Scan for the cell matching the given text and deliver its (x, y) coordinate at center. 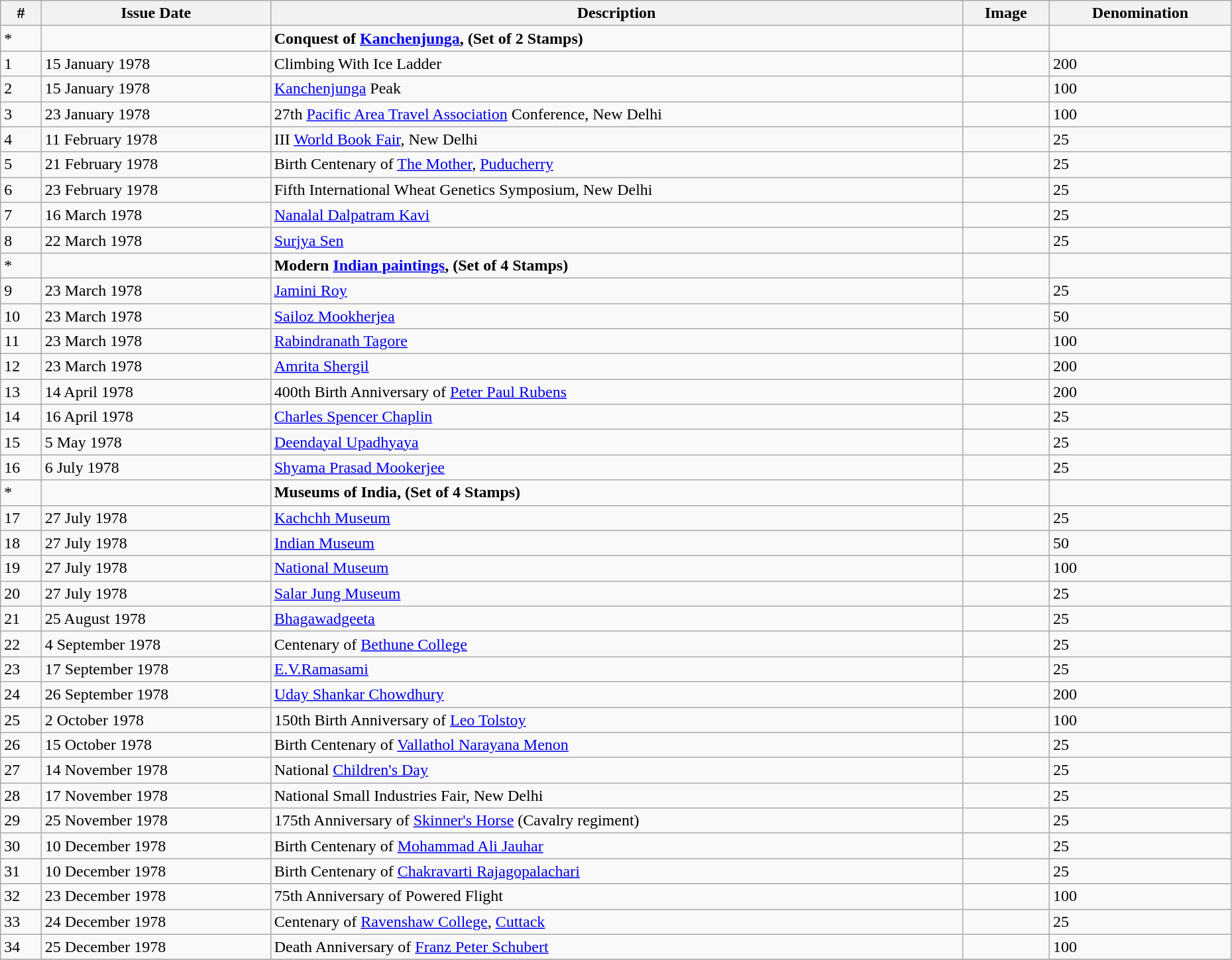
26 September 1978 (156, 694)
23 January 1978 (156, 114)
15 (21, 442)
8 (21, 240)
5 (21, 164)
10 (21, 316)
24 (21, 694)
22 March 1978 (156, 240)
# (21, 13)
23 (21, 669)
Climbing With Ice Ladder (616, 64)
Birth Centenary of The Mother, Puducherry (616, 164)
Rabindranath Tagore (616, 341)
34 (21, 947)
Amrita Shergil (616, 367)
Nanalal Dalpatram Kavi (616, 215)
21 (21, 619)
25 November 1978 (156, 821)
20 (21, 593)
National Museum (616, 568)
National Small Industries Fair, New Delhi (616, 796)
4 (21, 139)
Shyama Prasad Mookerjee (616, 467)
Salar Jung Museum (616, 593)
3 (21, 114)
6 July 1978 (156, 467)
400th Birth Anniversary of Peter Paul Rubens (616, 392)
5 May 1978 (156, 442)
9 (21, 290)
31 (21, 871)
2 (21, 89)
19 (21, 568)
National Children's Day (616, 770)
27 (21, 770)
16 (21, 467)
Jamini Roy (616, 290)
33 (21, 922)
150th Birth Anniversary of Leo Tolstoy (616, 719)
Deendayal Upadhyaya (616, 442)
24 December 1978 (156, 922)
7 (21, 215)
Sailoz Mookherjea (616, 316)
12 (21, 367)
14 (21, 417)
Death Anniversary of Franz Peter Schubert (616, 947)
Kanchenjunga Peak (616, 89)
21 February 1978 (156, 164)
Centenary of Ravenshaw College, Cuttack (616, 922)
6 (21, 190)
Fifth International Wheat Genetics Symposium, New Delhi (616, 190)
Charles Spencer Chaplin (616, 417)
17 November 1978 (156, 796)
15 October 1978 (156, 745)
Uday Shankar Chowdhury (616, 694)
Birth Centenary of Chakravarti Rajagopalachari (616, 871)
14 November 1978 (156, 770)
2 October 1978 (156, 719)
16 March 1978 (156, 215)
32 (21, 896)
4 September 1978 (156, 644)
Birth Centenary of Mohammad Ali Jauhar (616, 846)
Birth Centenary of Vallathol Narayana Menon (616, 745)
17 (21, 518)
28 (21, 796)
Conquest of Kanchenjunga, (Set of 2 Stamps) (616, 38)
Centenary of Bethune College (616, 644)
23 February 1978 (156, 190)
23 December 1978 (156, 896)
Surjya Sen (616, 240)
E.V.Ramasami (616, 669)
27th Pacific Area Travel Association Conference, New Delhi (616, 114)
17 September 1978 (156, 669)
Description (616, 13)
22 (21, 644)
Museums of India, (Set of 4 Stamps) (616, 493)
Indian Museum (616, 543)
30 (21, 846)
13 (21, 392)
Denomination (1140, 13)
Modern Indian paintings, (Set of 4 Stamps) (616, 265)
14 April 1978 (156, 392)
25 December 1978 (156, 947)
18 (21, 543)
26 (21, 745)
1 (21, 64)
Issue Date (156, 13)
11 February 1978 (156, 139)
Image (1006, 13)
29 (21, 821)
175th Anniversary of Skinner's Horse (Cavalry regiment) (616, 821)
25 August 1978 (156, 619)
11 (21, 341)
Bhagawadgeeta (616, 619)
75th Anniversary of Powered Flight (616, 896)
Kachchh Museum (616, 518)
16 April 1978 (156, 417)
III World Book Fair, New Delhi (616, 139)
